Output the [X, Y] coordinate of the center of the cell containing the given text.  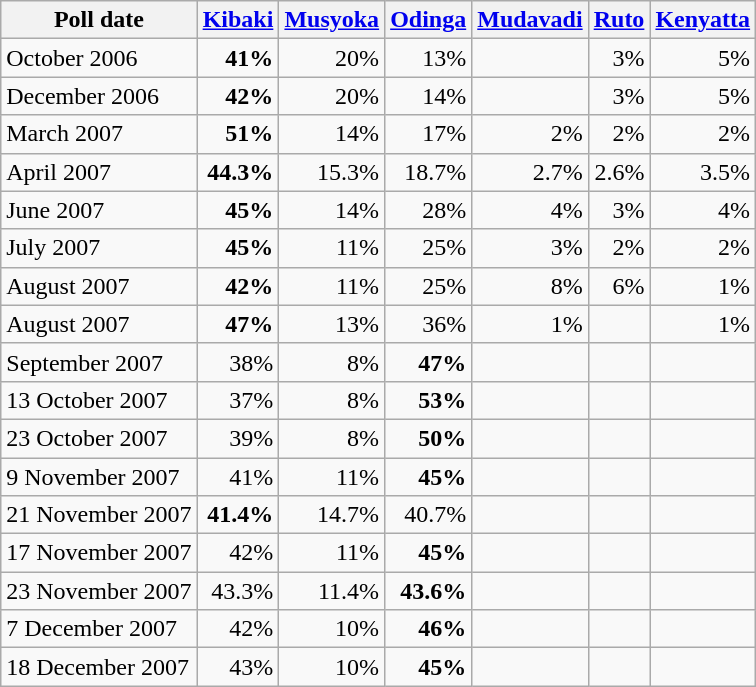
13 October 2007 [99, 400]
11.4% [332, 591]
51% [238, 134]
6% [619, 286]
44.3% [238, 172]
23 October 2007 [99, 438]
50% [428, 438]
Ruto [619, 20]
7 December 2007 [99, 629]
March 2007 [99, 134]
July 2007 [99, 248]
17 November 2007 [99, 553]
Musyoka [332, 20]
15.3% [332, 172]
2.7% [530, 172]
43% [238, 667]
Odinga [428, 20]
June 2007 [99, 210]
40.7% [428, 515]
43.6% [428, 591]
2.6% [619, 172]
43.3% [238, 591]
April 2007 [99, 172]
17% [428, 134]
23 November 2007 [99, 591]
39% [238, 438]
18.7% [428, 172]
9 November 2007 [99, 477]
Kenyatta [703, 20]
Poll date [99, 20]
18 December 2007 [99, 667]
September 2007 [99, 362]
Kibaki [238, 20]
28% [428, 210]
October 2006 [99, 58]
Mudavadi [530, 20]
21 November 2007 [99, 515]
36% [428, 324]
41.4% [238, 515]
14.7% [332, 515]
46% [428, 629]
3.5% [703, 172]
37% [238, 400]
38% [238, 362]
53% [428, 400]
December 2006 [99, 96]
